Search for the cell housing the specified text and yield its [X, Y] center coordinate. 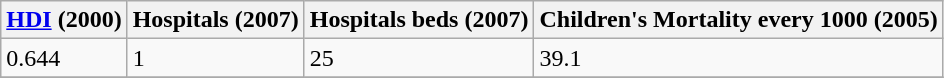
HDI (2000) [64, 20]
Hospitals beds (2007) [419, 20]
25 [419, 58]
0.644 [64, 58]
39.1 [738, 58]
Hospitals (2007) [216, 20]
1 [216, 58]
Children's Mortality every 1000 (2005) [738, 20]
